Locate the cell with the specified text and output its [X, Y] center coordinate. 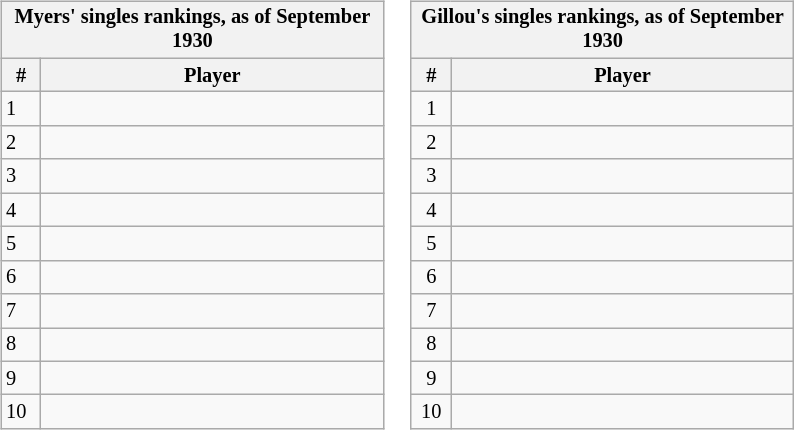
Gillou's singles rankings, as of September 1930 [602, 30]
Myers' singles rankings, as of September 1930 [192, 30]
